From the cell containing the given text, extract its center point as (x, y) coordinate. 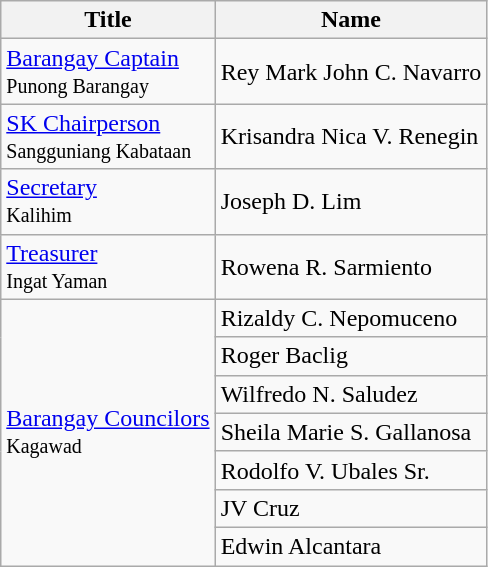
SK ChairpersonSangguniang Kabataan (108, 136)
Barangay CaptainPunong Barangay (108, 72)
Title (108, 20)
Roger Baclig (351, 356)
Rodolfo V. Ubales Sr. (351, 470)
Rey Mark John C. Navarro (351, 72)
Edwin Alcantara (351, 546)
Rowena R. Sarmiento (351, 266)
Joseph D. Lim (351, 202)
Name (351, 20)
Sheila Marie S. Gallanosa (351, 432)
Rizaldy C. Nepomuceno (351, 318)
Wilfredo N. Saludez (351, 394)
JV Cruz (351, 508)
Barangay CouncilorsKagawad (108, 432)
SecretaryKalihim (108, 202)
Krisandra Nica V. Renegin (351, 136)
TreasurerIngat Yaman (108, 266)
